Determine the (x, y) coordinate at the center of the cell enclosing the given text.  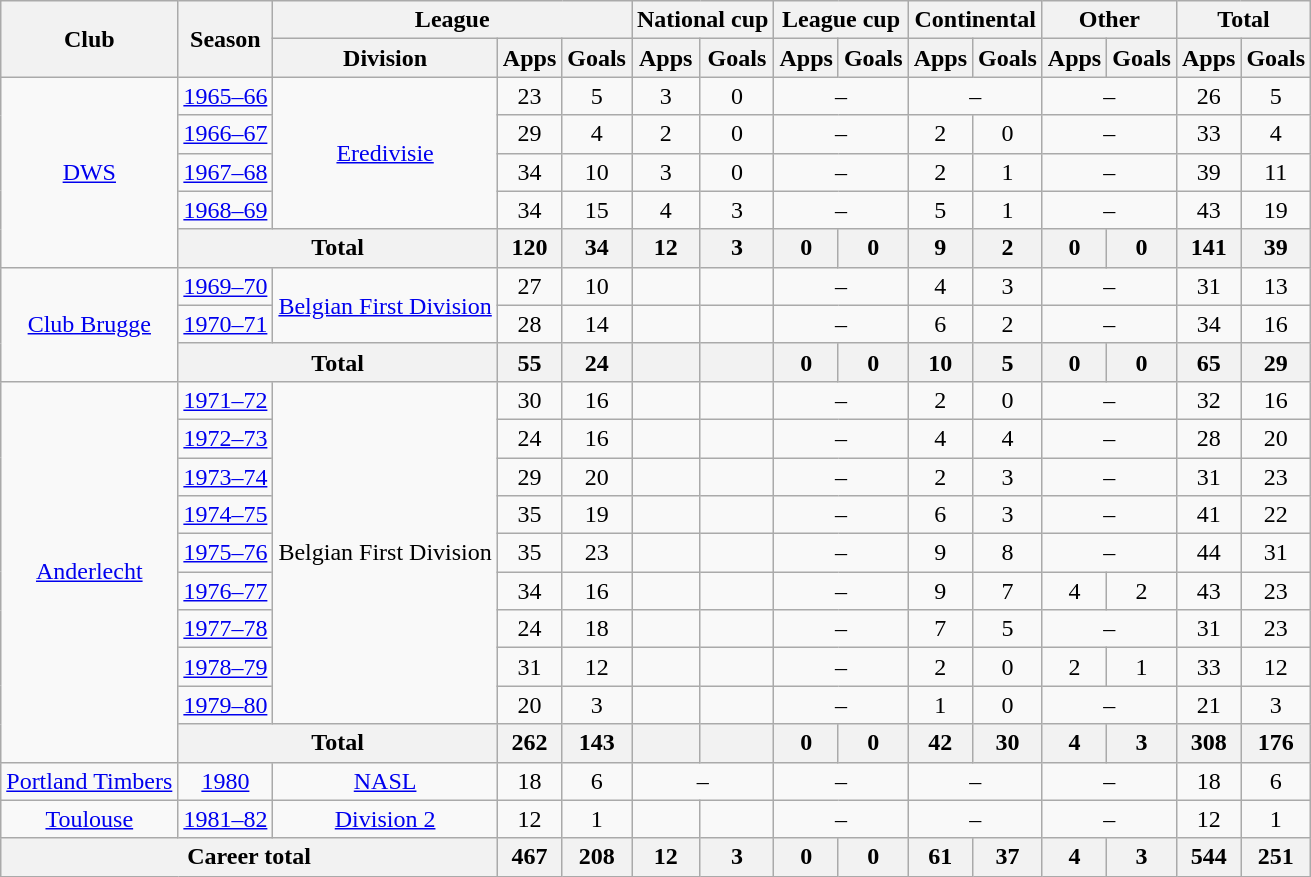
1973–74 (226, 477)
Other (1109, 20)
Division (385, 58)
1981–82 (226, 819)
208 (597, 857)
143 (597, 743)
467 (529, 857)
22 (1276, 515)
8 (1008, 553)
13 (1276, 286)
Portland Timbers (90, 781)
1966–67 (226, 134)
26 (1208, 96)
41 (1208, 515)
44 (1208, 553)
1974–75 (226, 515)
League cup (841, 20)
Division 2 (385, 819)
NASL (385, 781)
141 (1208, 248)
1968–69 (226, 210)
1976–77 (226, 591)
308 (1208, 743)
Club Brugge (90, 324)
120 (529, 248)
21 (1208, 705)
37 (1008, 857)
27 (529, 286)
Eredivisie (385, 153)
61 (940, 857)
544 (1208, 857)
14 (597, 324)
1967–68 (226, 172)
42 (940, 743)
55 (529, 362)
1975–76 (226, 553)
1979–80 (226, 705)
15 (597, 210)
1969–70 (226, 286)
DWS (90, 172)
Season (226, 39)
251 (1276, 857)
65 (1208, 362)
1977–78 (226, 629)
Anderlecht (90, 572)
1972–73 (226, 438)
Continental (975, 20)
1970–71 (226, 324)
176 (1276, 743)
1965–66 (226, 96)
Club (90, 39)
1978–79 (226, 667)
262 (529, 743)
Toulouse (90, 819)
League (452, 20)
National cup (703, 20)
1971–72 (226, 400)
1980 (226, 781)
Career total (250, 857)
32 (1208, 400)
11 (1276, 172)
